Detect which cell encompasses the target text, then output its (x, y) center coordinate. 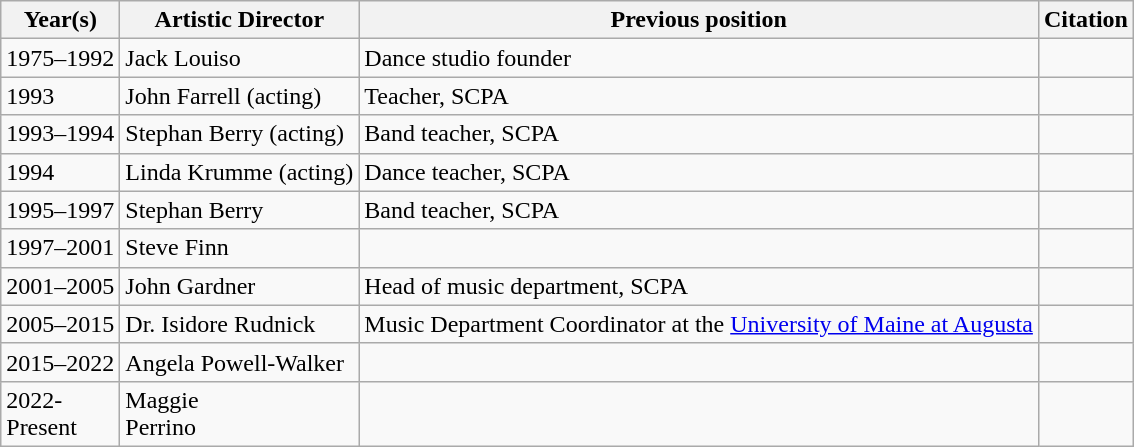
Head of music department, SCPA (699, 286)
1993–1994 (60, 134)
Angela Powell-Walker (240, 362)
1995–1997 (60, 210)
Steve Finn (240, 248)
2015–2022 (60, 362)
1997–2001 (60, 248)
Stephan Berry (acting) (240, 134)
1994 (60, 172)
Dr. Isidore Rudnick (240, 324)
2022-Present (60, 414)
Dance teacher, SCPA (699, 172)
2005–2015 (60, 324)
Previous position (699, 20)
1993 (60, 96)
Linda Krumme (acting) (240, 172)
Artistic Director (240, 20)
Jack Louiso (240, 58)
John Gardner (240, 286)
Dance studio founder (699, 58)
Citation (1086, 20)
1975–1992 (60, 58)
MaggiePerrino (240, 414)
Music Department Coordinator at the University of Maine at Augusta (699, 324)
2001–2005 (60, 286)
Stephan Berry (240, 210)
Year(s) (60, 20)
Teacher, SCPA (699, 96)
John Farrell (acting) (240, 96)
